Return [x, y] of the center of cell containing provided text 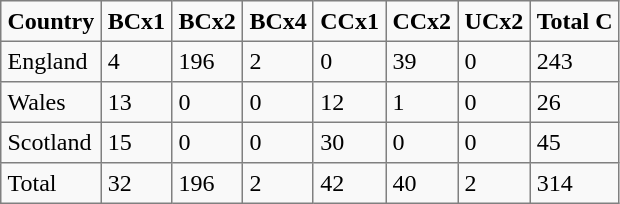
314 [574, 183]
BCx2 [208, 21]
30 [349, 142]
243 [574, 61]
13 [136, 102]
Scotland [51, 142]
15 [136, 142]
42 [349, 183]
32 [136, 183]
Wales [51, 102]
45 [574, 142]
Total [51, 183]
12 [349, 102]
40 [422, 183]
Country [51, 21]
1 [422, 102]
England [51, 61]
Total C [574, 21]
4 [136, 61]
BCx1 [136, 21]
39 [422, 61]
BCx4 [278, 21]
CCx1 [349, 21]
UCx2 [494, 21]
CCx2 [422, 21]
26 [574, 102]
